Determine the [X, Y] coordinate at the center of the cell enclosing the given text.  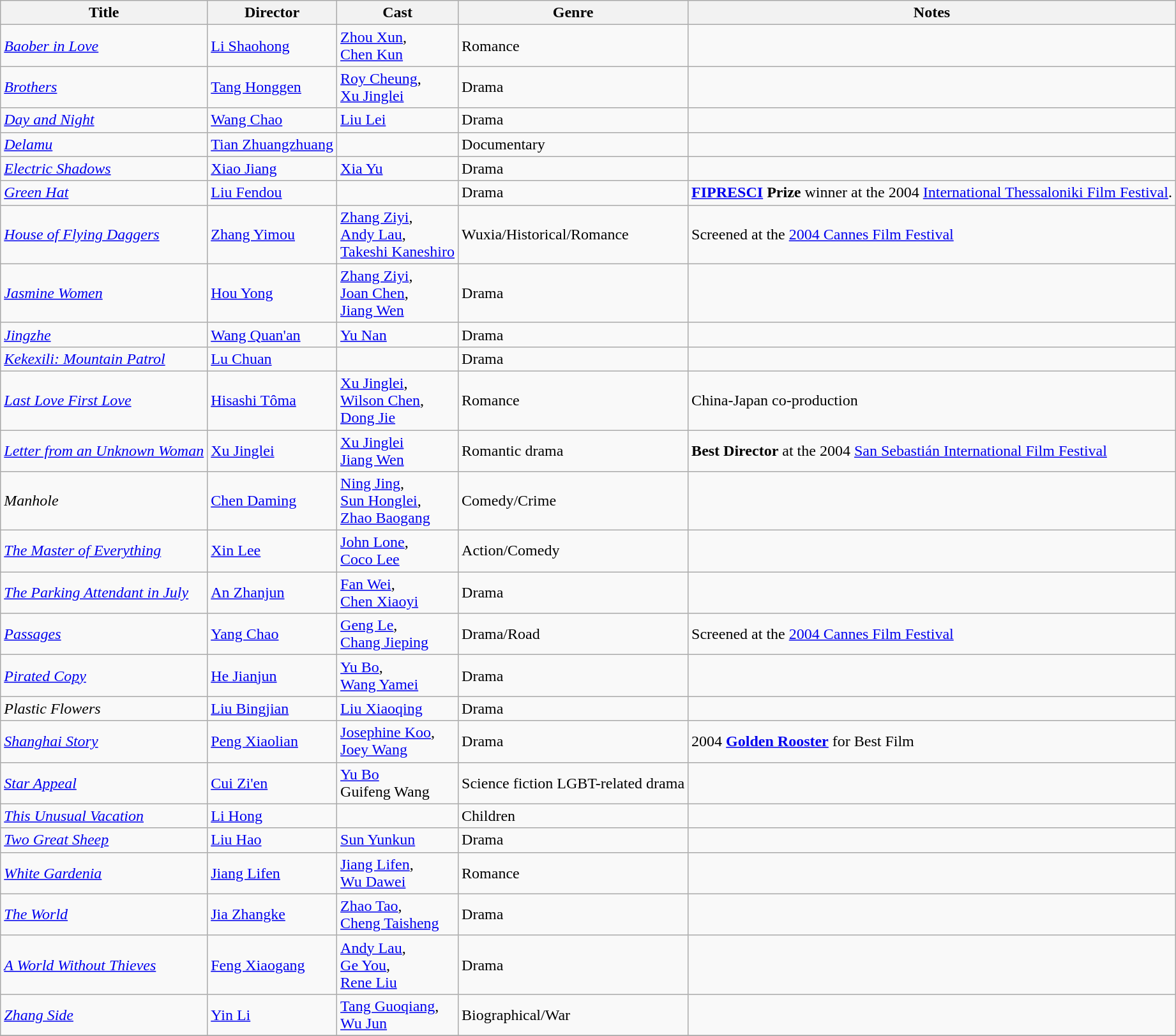
Li Hong [272, 816]
Jiang Lifen,Wu Dawei [398, 873]
Electric Shadows [104, 169]
Zhang Side [104, 1015]
Director [272, 13]
Baober in Love [104, 46]
An Zhanjun [272, 592]
Andy Lau,Ge You,Rene Liu [398, 965]
John Lone,Coco Lee [398, 552]
Ning Jing,Sun Honglei,Zhao Baogang [398, 501]
Two Great Sheep [104, 840]
This Unusual Vacation [104, 816]
Zhao Tao,Cheng Taisheng [398, 914]
Josephine Koo,Joey Wang [398, 742]
Passages [104, 634]
Hou Yong [272, 293]
Xin Lee [272, 552]
The World [104, 914]
Peng Xiaolian [272, 742]
House of Flying Daggers [104, 234]
Jasmine Women [104, 293]
The Master of Everything [104, 552]
Day and Night [104, 120]
Zhou Xun,Chen Kun [398, 46]
Fan Wei,Chen Xiaoyi [398, 592]
He Jianjun [272, 675]
Cast [398, 13]
The Parking Attendant in July [104, 592]
Liu Xiaoqing [398, 709]
Tian Zhuangzhuang [272, 144]
Kekexili: Mountain Patrol [104, 359]
Geng Le,Chang Jieping [398, 634]
Li Shaohong [272, 46]
Shanghai Story [104, 742]
Sun Yunkun [398, 840]
White Gardenia [104, 873]
Documentary [573, 144]
Xu Jinglei [272, 451]
Green Hat [104, 193]
Brothers [104, 87]
Xiao Jiang [272, 169]
Wang Quan'an [272, 334]
Plastic Flowers [104, 709]
Best Director at the 2004 San Sebastián International Film Festival [932, 451]
Chen Daming [272, 501]
Jingzhe [104, 334]
Star Appeal [104, 783]
Lu Chuan [272, 359]
Zhang Ziyi,Andy Lau,Takeshi Kaneshiro [398, 234]
Tang Guoqiang,Wu Jun [398, 1015]
Liu Hao [272, 840]
Wuxia/Historical/Romance [573, 234]
Yang Chao [272, 634]
Drama/Road [573, 634]
Genre [573, 13]
Wang Chao [272, 120]
Yu Nan [398, 334]
Action/Comedy [573, 552]
Biographical/War [573, 1015]
Comedy/Crime [573, 501]
Romantic drama [573, 451]
Pirated Copy [104, 675]
Liu Fendou [272, 193]
Jia Zhangke [272, 914]
Xu Jinglei,Wilson Chen,Dong Jie [398, 400]
Liu Bingjian [272, 709]
Science fiction LGBT-related drama [573, 783]
Yu Bo,Wang Yamei [398, 675]
Last Love First Love [104, 400]
Title [104, 13]
Notes [932, 13]
Zhang Ziyi,Joan Chen,Jiang Wen [398, 293]
Manhole [104, 501]
Delamu [104, 144]
Cui Zi'en [272, 783]
Roy Cheung,Xu Jinglei [398, 87]
Yu BoGuifeng Wang [398, 783]
Zhang Yimou [272, 234]
Liu Lei [398, 120]
A World Without Thieves [104, 965]
Tang Honggen [272, 87]
Hisashi Tôma [272, 400]
Children [573, 816]
2004 Golden Rooster for Best Film [932, 742]
Xu JingleiJiang Wen [398, 451]
Feng Xiaogang [272, 965]
Xia Yu [398, 169]
China-Japan co-production [932, 400]
Letter from an Unknown Woman [104, 451]
Jiang Lifen [272, 873]
Yin Li [272, 1015]
FIPRESCI Prize winner at the 2004 International Thessaloniki Film Festival. [932, 193]
